Detect which cell encompasses the target text, then output its [X, Y] center coordinate. 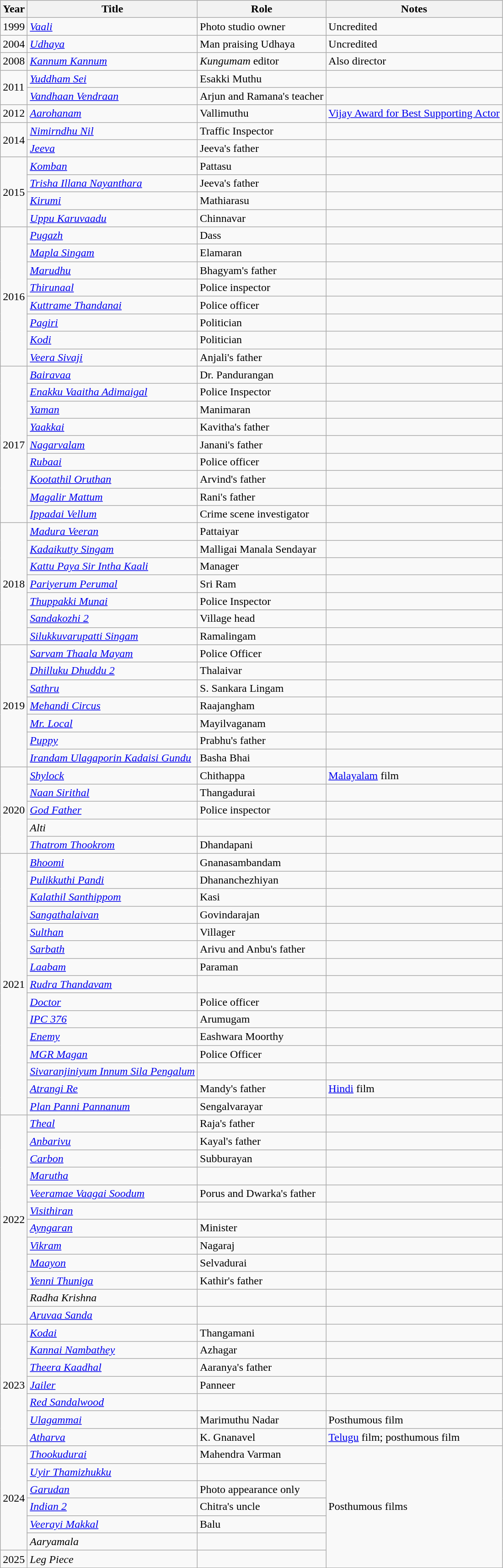
Rani's father [262, 496]
2022 [14, 1220]
Ippadai Vellum [112, 514]
Sathru [112, 688]
Trisha Illana Nayanthara [112, 183]
2024 [14, 1498]
Gnanasambandam [262, 862]
Crime scene investigator [262, 514]
Uppu Karuvaadu [112, 218]
Dr. Pandurangan [262, 375]
Nimirndhu Nil [112, 131]
Kasi [262, 897]
Marimuthu Nadar [262, 1420]
2008 [14, 61]
Ramalingam [262, 636]
Rudra Thandavam [112, 984]
Ayngaran [112, 1228]
Naan Sirithal [112, 793]
Theal [112, 1124]
Silukkuvarupatti Singam [112, 636]
Yaman [112, 410]
Photo studio owner [262, 27]
Dass [262, 236]
MGR Magan [112, 1054]
Chinnavar [262, 218]
Thookudurai [112, 1455]
Janani's father [262, 444]
Yenni Thuniga [112, 1280]
Title [112, 9]
2014 [14, 140]
Chithappa [262, 776]
Bairavaa [112, 375]
Notes [414, 9]
Bhoomi [112, 862]
Enemy [112, 1036]
Nagarvalam [112, 444]
Prabhu's father [262, 740]
Doctor [112, 1002]
Mapla Singam [112, 253]
Minister [262, 1228]
2020 [14, 810]
Alti [112, 828]
Elamaran [262, 253]
Arvind's father [262, 479]
1999 [14, 27]
Pagiri [112, 323]
Mahendra Varman [262, 1455]
Udhaya [112, 44]
Also director [414, 61]
Thangadurai [262, 793]
Plan Panni Pannanum [112, 1106]
Man praising Udhaya [262, 44]
Mandy's father [262, 1089]
Posthumous film [414, 1420]
2015 [14, 192]
Kalathil Santhippom [112, 897]
Dhandapani [262, 845]
Esakki Muthu [262, 79]
Kadaikutty Singam [112, 549]
Vijay Award for Best Supporting Actor [414, 113]
Bhagyam's father [262, 270]
IPC 376 [112, 1019]
2012 [14, 113]
Manimaran [262, 410]
Kungumam editor [262, 61]
Kootathil Oruthan [112, 479]
Sarvam Thaala Mayam [112, 653]
Year [14, 9]
Marutha [112, 1176]
Irandam Ulagaporin Kadaisi Gundu [112, 758]
Vikram [112, 1245]
Kuttrame Thandanai [112, 305]
Traffic Inspector [262, 131]
Komban [112, 166]
Nagaraj [262, 1245]
Atharva [112, 1437]
Villager [262, 932]
Enakku Vaaitha Adimaigal [112, 392]
Kannai Nambathey [112, 1350]
Pugazh [112, 236]
Anjali's father [262, 357]
Pattasu [262, 166]
Pulikkuthi Pandi [112, 880]
Garudan [112, 1489]
Madura Veeran [112, 532]
2004 [14, 44]
Hindi film [414, 1089]
Sulthan [112, 932]
2021 [14, 985]
Kayal's father [262, 1141]
Malayalam film [414, 776]
Thatrom Thookrom [112, 845]
Yaakkai [112, 427]
Panneer [262, 1385]
Sri Ram [262, 584]
2018 [14, 584]
Raja's father [262, 1124]
Sandakozhi 2 [112, 619]
Mehandi Circus [112, 706]
Malligai Manala Sendayar [262, 549]
Vandhaan Vendraan [112, 96]
2011 [14, 87]
Thirunaal [112, 288]
Aaranya's father [262, 1368]
Sengalvarayar [262, 1106]
Aaryamala [112, 1541]
2019 [14, 706]
Vaali [112, 27]
2025 [14, 1559]
Leg Piece [112, 1559]
Village head [262, 619]
Veeramae Vaagai Soodum [112, 1193]
Manager [262, 566]
Sangathalaivan [112, 915]
Govindarajan [262, 915]
Pattaiyar [262, 532]
Dhilluku Dhuddu 2 [112, 671]
Kirumi [112, 200]
Dhananchezhiyan [262, 880]
Rubaai [112, 462]
Raajangham [262, 706]
Uyir Thamizhukku [112, 1472]
Indian 2 [112, 1507]
Role [262, 9]
Thuppakki Munai [112, 601]
Magalir Mattum [112, 496]
Eashwara Moorthy [262, 1036]
Selvadurai [262, 1263]
Arivu and Anbu's father [262, 949]
Puppy [112, 740]
Marudhu [112, 270]
K. Gnanavel [262, 1437]
Maayon [112, 1263]
Kattu Paya Sir Intha Kaali [112, 566]
Sarbath [112, 949]
Photo appearance only [262, 1489]
Thangamani [262, 1333]
Arjun and Ramana's teacher [262, 96]
Atrangi Re [112, 1089]
Basha Bhai [262, 758]
Theera Kaadhal [112, 1368]
Telugu film; posthumous film [414, 1437]
Visithiran [112, 1211]
Arumugam [262, 1019]
Chitra's uncle [262, 1507]
Red Sandalwood [112, 1402]
2023 [14, 1385]
Azhagar [262, 1350]
Veera Sivaji [112, 357]
Vallimuthu [262, 113]
God Father [112, 810]
Mayilvaganam [262, 723]
Kannum Kannum [112, 61]
Radha Krishna [112, 1298]
Sivaranjiniyum Innum Sila Pengalum [112, 1072]
Shylock [112, 776]
Thalaivar [262, 671]
Yuddham Sei [112, 79]
Kavitha's father [262, 427]
Kodi [112, 340]
Aarohanam [112, 113]
Balu [262, 1524]
Ulagammai [112, 1420]
Mr. Local [112, 723]
Kodai [112, 1333]
Aruvaa Sanda [112, 1315]
Mathiarasu [262, 200]
Subburayan [262, 1158]
Veerayi Makkal [112, 1524]
Jailer [112, 1385]
Kathir's father [262, 1280]
Porus and Dwarka's father [262, 1193]
2016 [14, 296]
Laabam [112, 967]
Anbarivu [112, 1141]
Pariyerum Perumal [112, 584]
Posthumous films [414, 1507]
S. Sankara Lingam [262, 688]
Jeeva [112, 148]
Paraman [262, 967]
2017 [14, 445]
Carbon [112, 1158]
